Provide the [X, Y] coordinate of the cell's center where the given text is located.  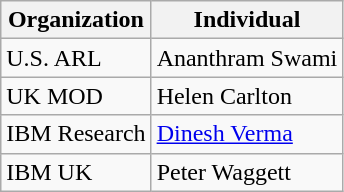
U.S. ARL [76, 58]
Peter Waggett [247, 172]
Helen Carlton [247, 96]
IBM UK [76, 172]
Ananthram Swami [247, 58]
IBM Research [76, 134]
Dinesh Verma [247, 134]
Individual [247, 20]
UK MOD [76, 96]
Organization [76, 20]
